Locate the cell with the specified text and output its [X, Y] center coordinate. 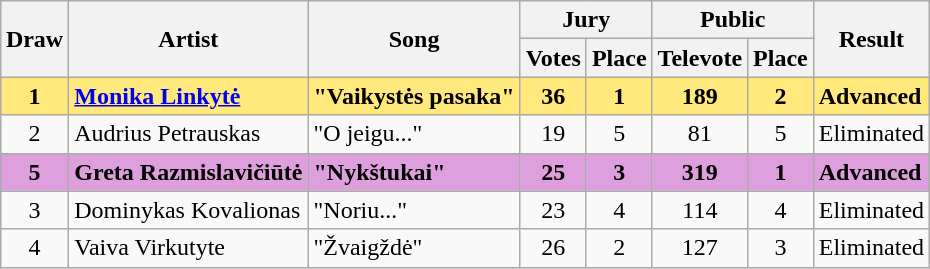
319 [700, 172]
Dominykas Kovalionas [188, 210]
26 [553, 248]
81 [700, 134]
Votes [553, 58]
25 [553, 172]
189 [700, 96]
"O jeigu..." [414, 134]
127 [700, 248]
19 [553, 134]
Greta Razmislavičiūtė [188, 172]
Song [414, 39]
"Noriu..." [414, 210]
"Vaikystės pasaka" [414, 96]
Vaiva Virkutyte [188, 248]
"Nykštukai" [414, 172]
36 [553, 96]
Audrius Petrauskas [188, 134]
"Žvaigždė" [414, 248]
Televote [700, 58]
Result [871, 39]
Draw [34, 39]
Artist [188, 39]
23 [553, 210]
Monika Linkytė [188, 96]
Jury [586, 20]
114 [700, 210]
Public [732, 20]
